Capture the cell that displays the provided text and extract its [x, y] central coordinate. 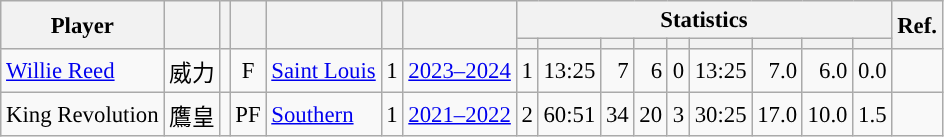
2 [527, 115]
Statistics [704, 20]
Southern [324, 115]
17.0 [777, 115]
7 [618, 71]
鷹皇 [192, 115]
PF [248, 115]
2021–2022 [460, 115]
0.0 [872, 71]
10.0 [827, 115]
2023–2024 [460, 71]
20 [650, 115]
6.0 [827, 71]
Willie Reed [82, 71]
Ref. [917, 25]
30:25 [720, 115]
威力 [192, 71]
3 [678, 115]
Saint Louis [324, 71]
1.5 [872, 115]
King Revolution [82, 115]
0 [678, 71]
34 [618, 115]
F [248, 71]
Player [82, 25]
60:51 [570, 115]
7.0 [777, 71]
6 [650, 71]
